Identify which cell holds the provided text, then report its [x, y] central coordinate. 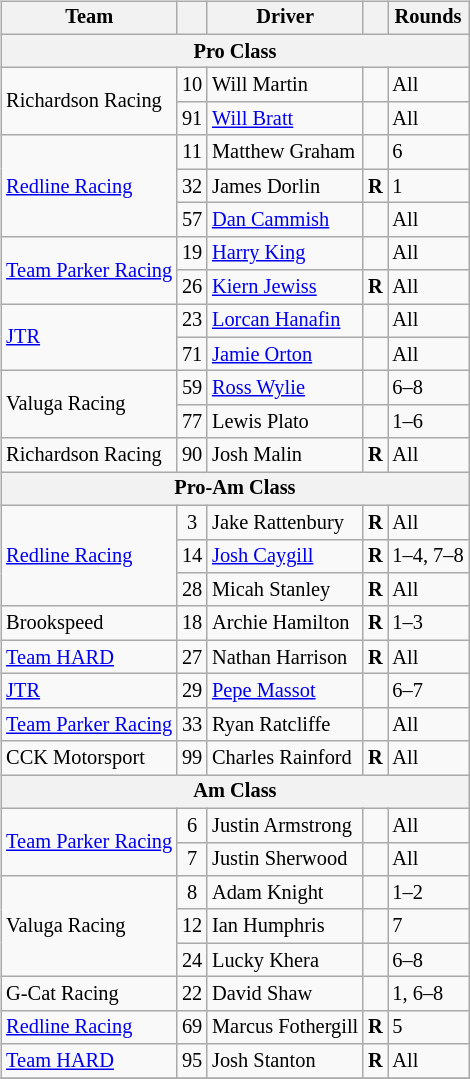
8 [192, 893]
1–2 [428, 893]
1–4, 7–8 [428, 556]
Micah Stanley [285, 590]
33 [192, 724]
James Dorlin [285, 186]
22 [192, 994]
Will Bratt [285, 119]
Rounds [428, 18]
24 [192, 960]
Kiern Jewiss [285, 287]
11 [192, 152]
Pro Class [234, 51]
Driver [285, 18]
26 [192, 287]
3 [192, 522]
Nathan Harrison [285, 657]
69 [192, 1027]
Lucky Khera [285, 960]
5 [428, 1027]
77 [192, 422]
Lorcan Hanafin [285, 321]
Ross Wylie [285, 388]
99 [192, 758]
59 [192, 388]
Harry King [285, 253]
Am Class [234, 792]
Charles Rainford [285, 758]
23 [192, 321]
Justin Sherwood [285, 859]
CCK Motorsport [89, 758]
28 [192, 590]
1–6 [428, 422]
29 [192, 691]
Pro-Am Class [234, 489]
19 [192, 253]
Josh Malin [285, 455]
32 [192, 186]
10 [192, 85]
14 [192, 556]
12 [192, 926]
71 [192, 354]
27 [192, 657]
Josh Stanton [285, 1061]
90 [192, 455]
Brookspeed [89, 623]
Ian Humphris [285, 926]
95 [192, 1061]
Jake Rattenbury [285, 522]
1–3 [428, 623]
Marcus Fothergill [285, 1027]
Pepe Massot [285, 691]
Adam Knight [285, 893]
57 [192, 220]
Jamie Orton [285, 354]
Justin Armstrong [285, 825]
1 [428, 186]
18 [192, 623]
Lewis Plato [285, 422]
Josh Caygill [285, 556]
G-Cat Racing [89, 994]
Team [89, 18]
Dan Cammish [285, 220]
91 [192, 119]
6–7 [428, 691]
Matthew Graham [285, 152]
Will Martin [285, 85]
David Shaw [285, 994]
Ryan Ratcliffe [285, 724]
Archie Hamilton [285, 623]
1, 6–8 [428, 994]
